From the cell containing the given text, extract its center point as (x, y) coordinate. 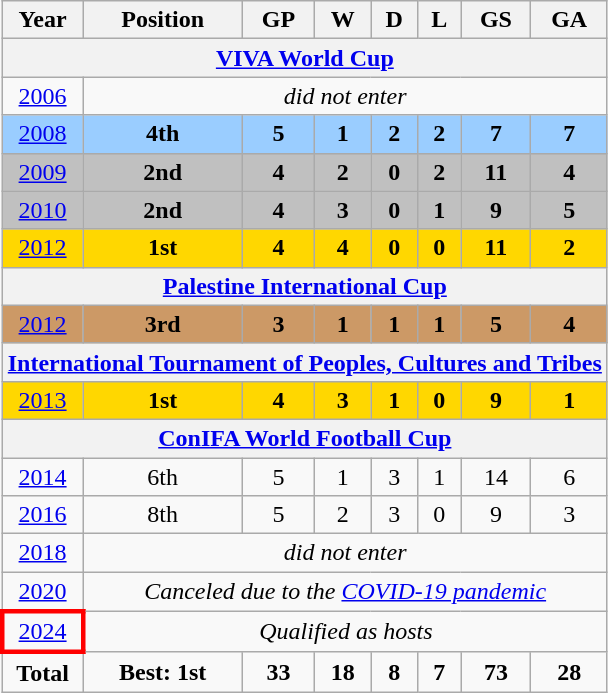
8th (162, 515)
2009 (42, 172)
W (342, 20)
2020 (42, 592)
3rd (162, 324)
Year (42, 20)
Qualified as hosts (345, 632)
2013 (42, 400)
GA (569, 20)
GS (496, 20)
8 (394, 672)
6th (162, 477)
6 (569, 477)
2008 (42, 134)
2010 (42, 210)
Best: 1st (162, 672)
4th (162, 134)
GP (278, 20)
2024 (42, 632)
2014 (42, 477)
Palestine International Cup (304, 286)
2018 (42, 553)
Canceled due to the COVID-19 pandemic (345, 592)
ConIFA World Football Cup (304, 438)
14 (496, 477)
L (439, 20)
Position (162, 20)
VIVA World Cup (304, 58)
73 (496, 672)
18 (342, 672)
International Tournament of Peoples, Cultures and Tribes (304, 362)
33 (278, 672)
2016 (42, 515)
Total (42, 672)
28 (569, 672)
D (394, 20)
2006 (42, 96)
